Extract the [X, Y] coordinate from the center of the cell holding the provided text.  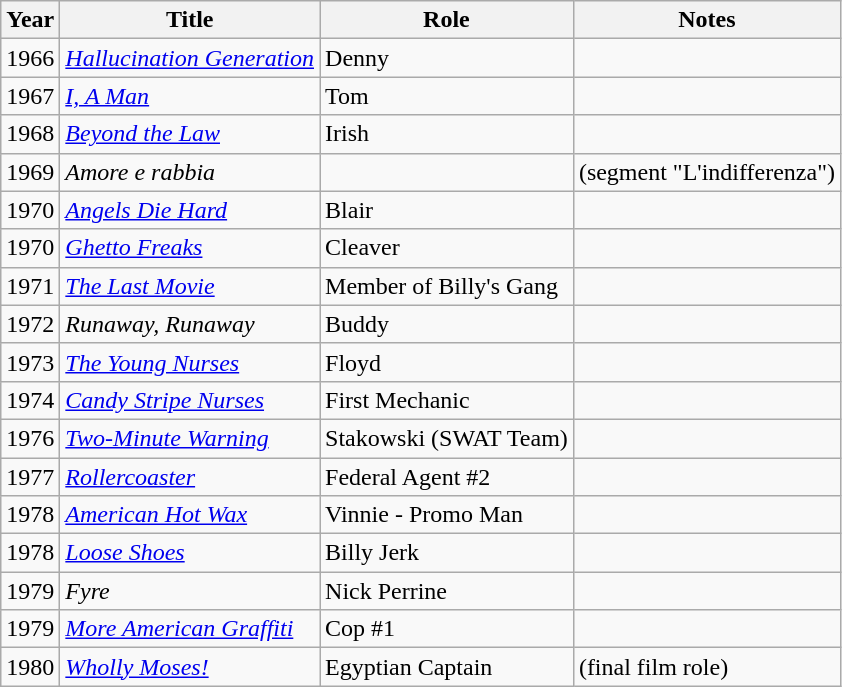
Cleaver [447, 248]
Role [447, 20]
Federal Agent #2 [447, 477]
Title [190, 20]
1968 [30, 134]
Angels Die Hard [190, 210]
Candy Stripe Nurses [190, 400]
Egyptian Captain [447, 667]
I, A Man [190, 96]
1974 [30, 400]
Ghetto Freaks [190, 248]
1966 [30, 58]
Notes [706, 20]
Stakowski (SWAT Team) [447, 438]
The Young Nurses [190, 362]
Member of Billy's Gang [447, 286]
1980 [30, 667]
(final film role) [706, 667]
Fyre [190, 591]
Runaway, Runaway [190, 324]
Tom [447, 96]
Hallucination Generation [190, 58]
Two-Minute Warning [190, 438]
The Last Movie [190, 286]
Year [30, 20]
Wholly Moses! [190, 667]
Loose Shoes [190, 553]
Beyond the Law [190, 134]
Irish [447, 134]
Buddy [447, 324]
1972 [30, 324]
1973 [30, 362]
1967 [30, 96]
Nick Perrine [447, 591]
Rollercoaster [190, 477]
1969 [30, 172]
Cop #1 [447, 629]
(segment "L'indifferenza") [706, 172]
1976 [30, 438]
Blair [447, 210]
Floyd [447, 362]
American Hot Wax [190, 515]
1971 [30, 286]
Vinnie - Promo Man [447, 515]
Billy Jerk [447, 553]
More American Graffiti [190, 629]
1977 [30, 477]
Denny [447, 58]
First Mechanic [447, 400]
Amore e rabbia [190, 172]
